Capture the cell that displays the provided text and extract its (x, y) central coordinate. 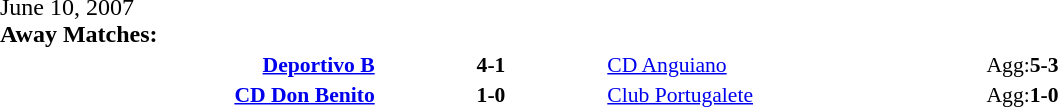
CD Anguiano (795, 64)
4-1 (492, 64)
